Search for the cell housing the specified text and yield its [X, Y] center coordinate. 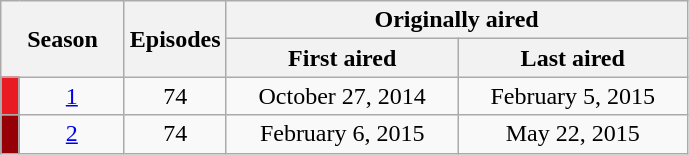
Originally aired [456, 20]
First aired [342, 58]
February 5, 2015 [572, 96]
February 6, 2015 [342, 134]
May 22, 2015 [572, 134]
Last aired [572, 58]
1 [72, 96]
2 [72, 134]
Season [63, 39]
October 27, 2014 [342, 96]
Episodes [175, 39]
